Capture the cell that displays the provided text and extract its (X, Y) central coordinate. 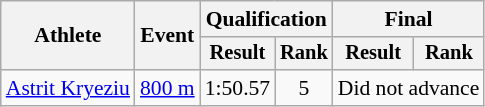
Final (409, 19)
Event (168, 36)
Astrit Kryeziu (68, 88)
1:50.57 (238, 88)
Qualification (266, 19)
Athlete (68, 36)
800 m (168, 88)
Did not advance (409, 88)
5 (304, 88)
